Return [X, Y] of the center of cell containing provided text 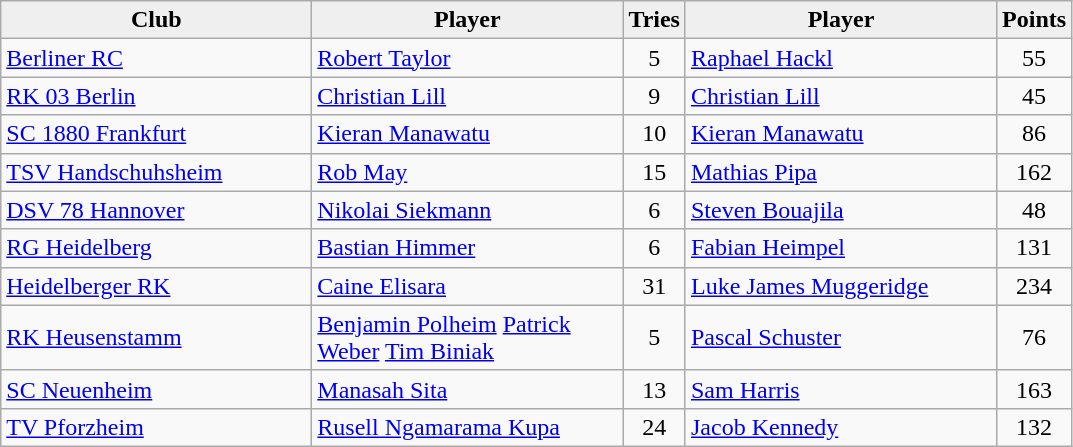
TV Pforzheim [156, 427]
162 [1034, 172]
45 [1034, 96]
Sam Harris [840, 389]
Nikolai Siekmann [468, 210]
10 [654, 134]
Pascal Schuster [840, 338]
Rob May [468, 172]
Bastian Himmer [468, 248]
55 [1034, 58]
Raphael Hackl [840, 58]
48 [1034, 210]
Rusell Ngamarama Kupa [468, 427]
DSV 78 Hannover [156, 210]
13 [654, 389]
Club [156, 20]
Berliner RC [156, 58]
Mathias Pipa [840, 172]
15 [654, 172]
9 [654, 96]
163 [1034, 389]
SC 1880 Frankfurt [156, 134]
SC Neuenheim [156, 389]
31 [654, 286]
Fabian Heimpel [840, 248]
76 [1034, 338]
Tries [654, 20]
Steven Bouajila [840, 210]
Luke James Muggeridge [840, 286]
24 [654, 427]
Manasah Sita [468, 389]
Robert Taylor [468, 58]
Caine Elisara [468, 286]
Points [1034, 20]
131 [1034, 248]
Benjamin Polheim Patrick Weber Tim Biniak [468, 338]
RK Heusenstamm [156, 338]
RG Heidelberg [156, 248]
RK 03 Berlin [156, 96]
86 [1034, 134]
Heidelberger RK [156, 286]
Jacob Kennedy [840, 427]
132 [1034, 427]
234 [1034, 286]
TSV Handschuhsheim [156, 172]
